Search for the cell housing the specified text and yield its [x, y] center coordinate. 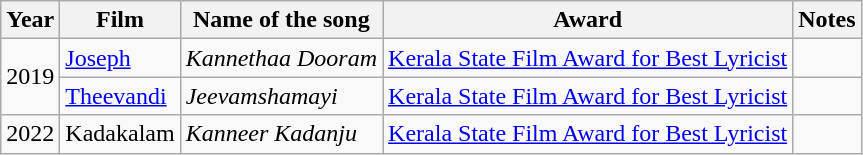
Kannethaa Dooram [281, 58]
Year [30, 20]
Kadakalam [120, 134]
2022 [30, 134]
Notes [827, 20]
2019 [30, 77]
Joseph [120, 58]
Name of the song [281, 20]
Theevandi [120, 96]
Film [120, 20]
Award [588, 20]
Jeevamshamayi [281, 96]
Kanneer Kadanju [281, 134]
